Return the [X, Y] coordinate for the center point of the cell that contains the specified text.  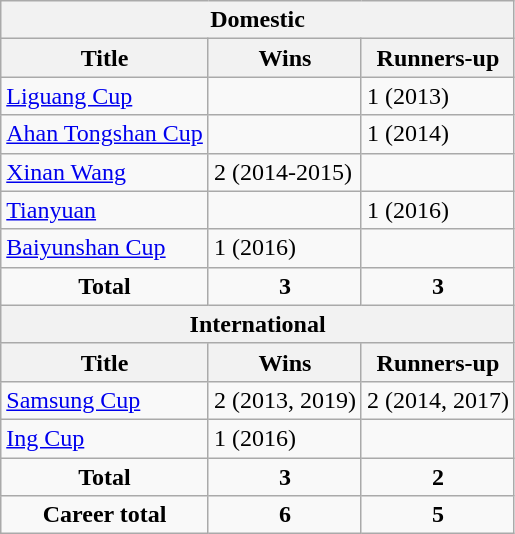
Ing Cup [105, 438]
2 [438, 477]
Domestic [258, 20]
Samsung Cup [105, 400]
6 [284, 515]
5 [438, 515]
Baiyunshan Cup [105, 248]
Xinan Wang [105, 172]
2 (2014-2015) [284, 172]
Liguang Cup [105, 96]
2 (2013, 2019) [284, 400]
International [258, 324]
Career total [105, 515]
2 (2014, 2017) [438, 400]
Ahan Tongshan Cup [105, 134]
1 (2014) [438, 134]
1 (2013) [438, 96]
Tianyuan [105, 210]
